Capture the cell that displays the provided text and extract its (X, Y) central coordinate. 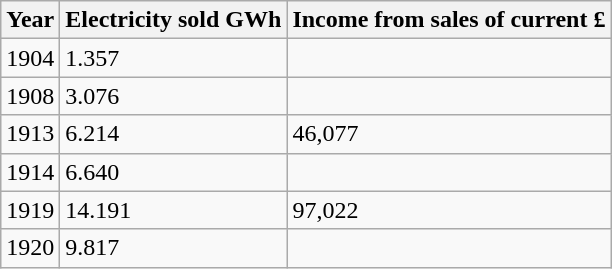
3.076 (174, 96)
Electricity sold GWh (174, 20)
46,077 (449, 134)
1914 (30, 172)
14.191 (174, 210)
6.640 (174, 172)
1919 (30, 210)
1.357 (174, 58)
97,022 (449, 210)
1920 (30, 248)
9.817 (174, 248)
1904 (30, 58)
1913 (30, 134)
Year (30, 20)
6.214 (174, 134)
1908 (30, 96)
Income from sales of current £ (449, 20)
